Scan for the cell matching the given text and deliver its (x, y) coordinate at center. 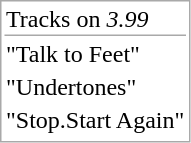
Tracks on 3.99 (94, 20)
"Stop.Start Again" (94, 120)
"Talk to Feet" (94, 54)
"Undertones" (94, 87)
